Pinpoint the cell where the given text exists, returning its (X, Y) midpoint coordinate. 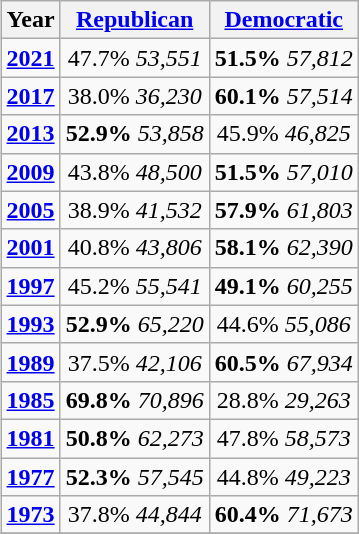
40.8% 43,806 (134, 248)
57.9% 61,803 (284, 210)
51.5% 57,812 (284, 58)
Year (30, 20)
38.0% 36,230 (134, 96)
1993 (30, 324)
44.8% 49,223 (284, 477)
1997 (30, 286)
58.1% 62,390 (284, 248)
50.8% 62,273 (134, 438)
60.5% 67,934 (284, 362)
Republican (134, 20)
60.4% 71,673 (284, 515)
69.8% 70,896 (134, 400)
1981 (30, 438)
2005 (30, 210)
1973 (30, 515)
2021 (30, 58)
2009 (30, 172)
37.8% 44,844 (134, 515)
51.5% 57,010 (284, 172)
60.1% 57,514 (284, 96)
1985 (30, 400)
49.1% 60,255 (284, 286)
43.8% 48,500 (134, 172)
2013 (30, 134)
44.6% 55,086 (284, 324)
52.3% 57,545 (134, 477)
52.9% 65,220 (134, 324)
1989 (30, 362)
45.9% 46,825 (284, 134)
28.8% 29,263 (284, 400)
45.2% 55,541 (134, 286)
Democratic (284, 20)
52.9% 53,858 (134, 134)
38.9% 41,532 (134, 210)
1977 (30, 477)
2001 (30, 248)
47.8% 58,573 (284, 438)
2017 (30, 96)
37.5% 42,106 (134, 362)
47.7% 53,551 (134, 58)
